From the cell containing the given text, extract its center point as [X, Y] coordinate. 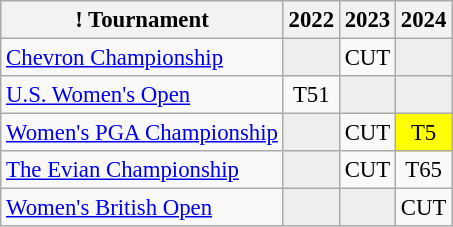
T51 [311, 95]
U.S. Women's Open [142, 95]
2024 [424, 20]
Chevron Championship [142, 58]
2023 [367, 20]
2022 [311, 20]
T65 [424, 170]
Women's British Open [142, 208]
Women's PGA Championship [142, 133]
! Tournament [142, 20]
T5 [424, 133]
The Evian Championship [142, 170]
